Identify which cell holds the provided text, then report its (X, Y) central coordinate. 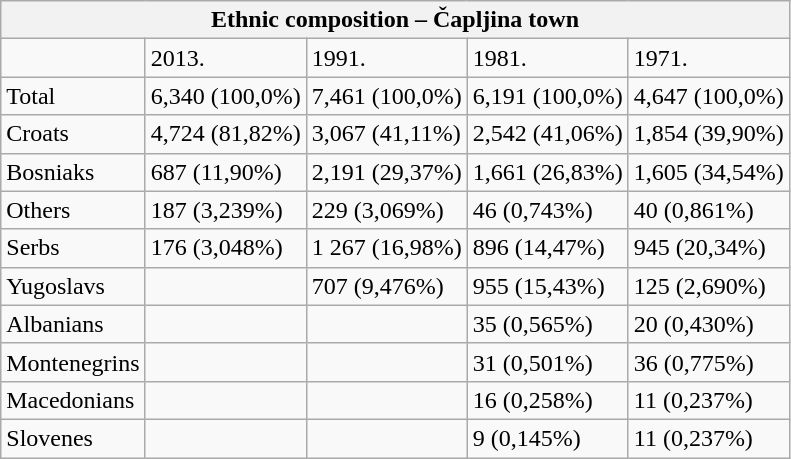
Others (73, 210)
1971. (708, 58)
707 (9,476%) (386, 286)
1991. (386, 58)
40 (0,861%) (708, 210)
9 (0,145%) (548, 438)
7,461 (100,0%) (386, 96)
896 (14,47%) (548, 248)
16 (0,258%) (548, 400)
229 (3,069%) (386, 210)
20 (0,430%) (708, 324)
176 (3,048%) (226, 248)
Slovenes (73, 438)
955 (15,43%) (548, 286)
4,647 (100,0%) (708, 96)
Bosniaks (73, 172)
Yugoslavs (73, 286)
31 (0,501%) (548, 362)
2,542 (41,06%) (548, 134)
46 (0,743%) (548, 210)
6,191 (100,0%) (548, 96)
6,340 (100,0%) (226, 96)
687 (11,90%) (226, 172)
1,605 (34,54%) (708, 172)
187 (3,239%) (226, 210)
35 (0,565%) (548, 324)
1,661 (26,83%) (548, 172)
1 267 (16,98%) (386, 248)
Serbs (73, 248)
1,854 (39,90%) (708, 134)
Montenegrins (73, 362)
945 (20,34%) (708, 248)
1981. (548, 58)
125 (2,690%) (708, 286)
2,191 (29,37%) (386, 172)
36 (0,775%) (708, 362)
Croats (73, 134)
3,067 (41,11%) (386, 134)
Ethnic composition – Čapljina town (396, 20)
2013. (226, 58)
Total (73, 96)
4,724 (81,82%) (226, 134)
Albanians (73, 324)
Macedonians (73, 400)
